From the cell containing the given text, extract its center point as [X, Y] coordinate. 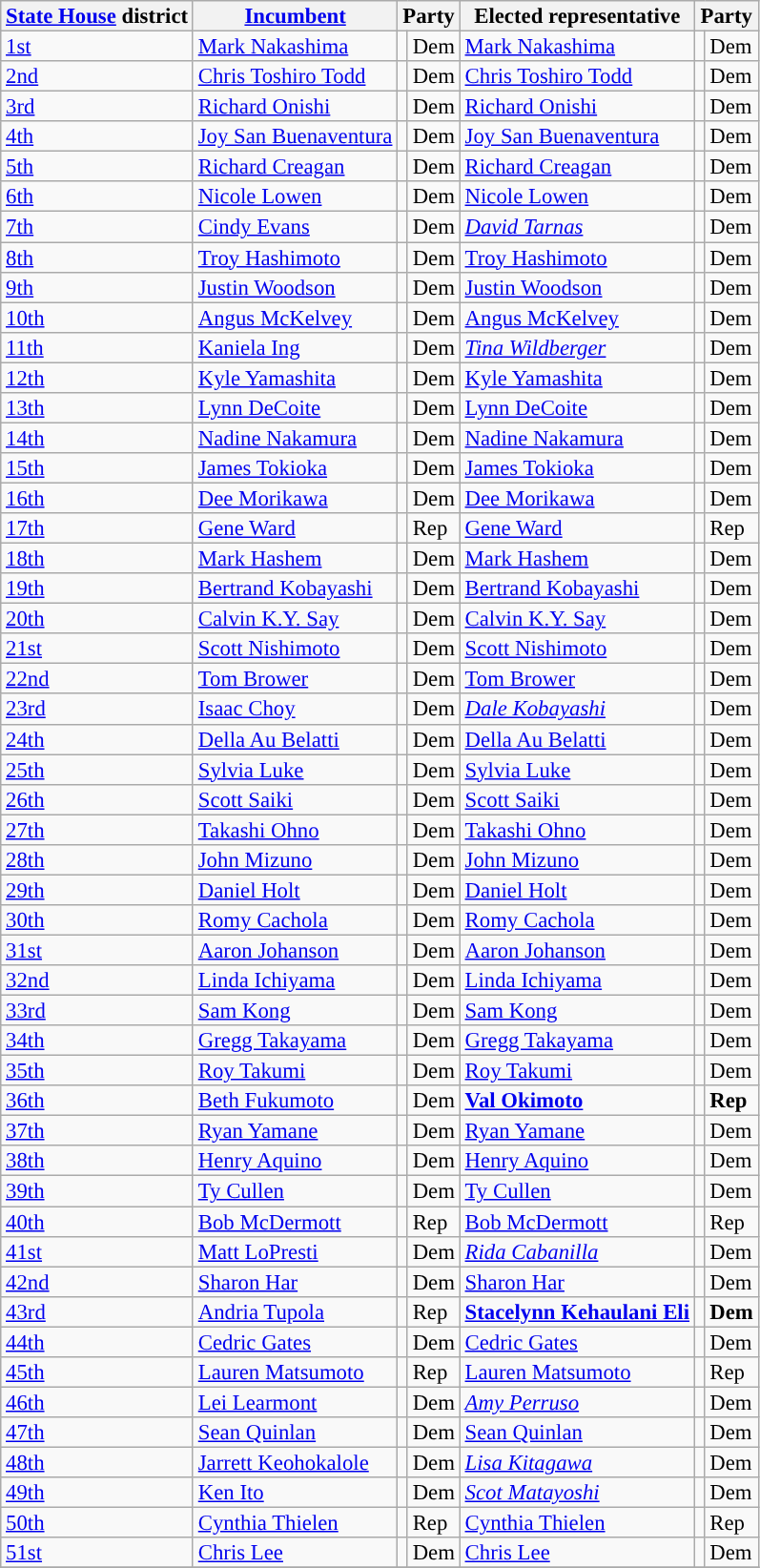
23rd [97, 710]
27th [97, 830]
Beth Fukumoto [295, 1101]
39th [97, 1191]
13th [97, 408]
44th [97, 1342]
12th [97, 378]
32nd [97, 980]
Kaniela Ing [295, 347]
46th [97, 1402]
48th [97, 1462]
8th [97, 258]
5th [97, 167]
6th [97, 196]
49th [97, 1493]
7th [97, 227]
Andria Tupola [295, 1311]
14th [97, 438]
30th [97, 920]
40th [97, 1222]
Amy Perruso [577, 1402]
9th [97, 287]
Lei Learmont [295, 1402]
Jarrett Keohokalole [295, 1462]
45th [97, 1372]
42nd [97, 1282]
21st [97, 649]
State House district [97, 16]
Elected representative [577, 16]
16th [97, 498]
22nd [97, 679]
51st [97, 1553]
26th [97, 799]
18th [97, 559]
4th [97, 136]
Stacelynn Kehaulani Eli [577, 1311]
Lisa Kitagawa [577, 1462]
41st [97, 1251]
31st [97, 950]
Incumbent [295, 16]
20th [97, 619]
Matt LoPresti [295, 1251]
36th [97, 1101]
Rida Cabanilla [577, 1251]
24th [97, 739]
28th [97, 860]
Scot Matayoshi [577, 1493]
43rd [97, 1311]
Tina Wildberger [577, 347]
11th [97, 347]
Dale Kobayashi [577, 710]
29th [97, 890]
2nd [97, 76]
1st [97, 47]
17th [97, 528]
Isaac Choy [295, 710]
Ken Ito [295, 1493]
34th [97, 1041]
35th [97, 1071]
Cindy Evans [295, 227]
33rd [97, 1011]
10th [97, 318]
50th [97, 1523]
38th [97, 1162]
47th [97, 1433]
Val Okimoto [577, 1101]
David Tarnas [577, 227]
25th [97, 770]
19th [97, 588]
15th [97, 468]
3rd [97, 107]
37th [97, 1131]
